Determine the (x, y) coordinate at the center of the cell enclosing the given text.  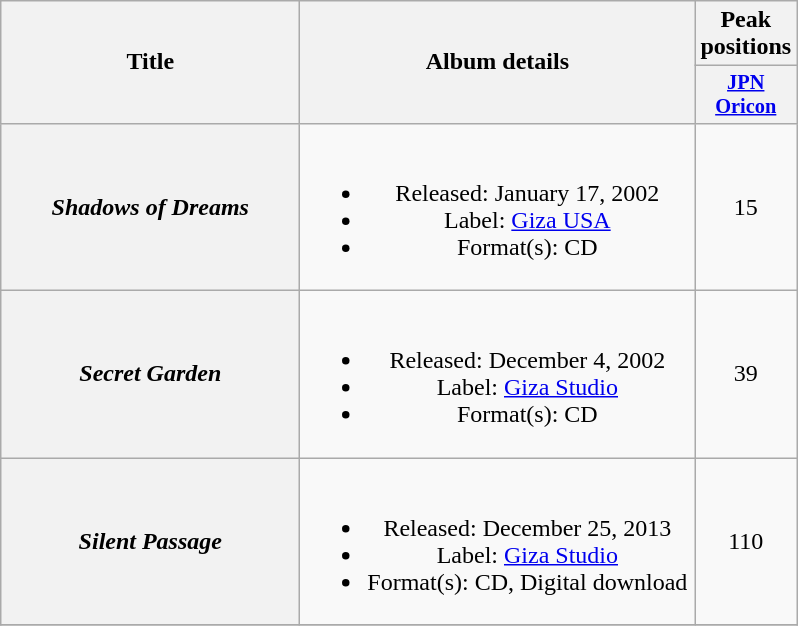
39 (746, 374)
15 (746, 206)
Released: December 4, 2002Label: Giza StudioFormat(s): CD (498, 374)
JPNOricon (746, 95)
Silent Passage (150, 542)
Title (150, 62)
Shadows of Dreams (150, 206)
Secret Garden (150, 374)
Peak positions (746, 34)
Released: December 25, 2013Label: Giza StudioFormat(s): CD, Digital download (498, 542)
Album details (498, 62)
110 (746, 542)
Released: January 17, 2002Label: Giza USAFormat(s): CD (498, 206)
